Return (X, Y) of the center of cell containing provided text 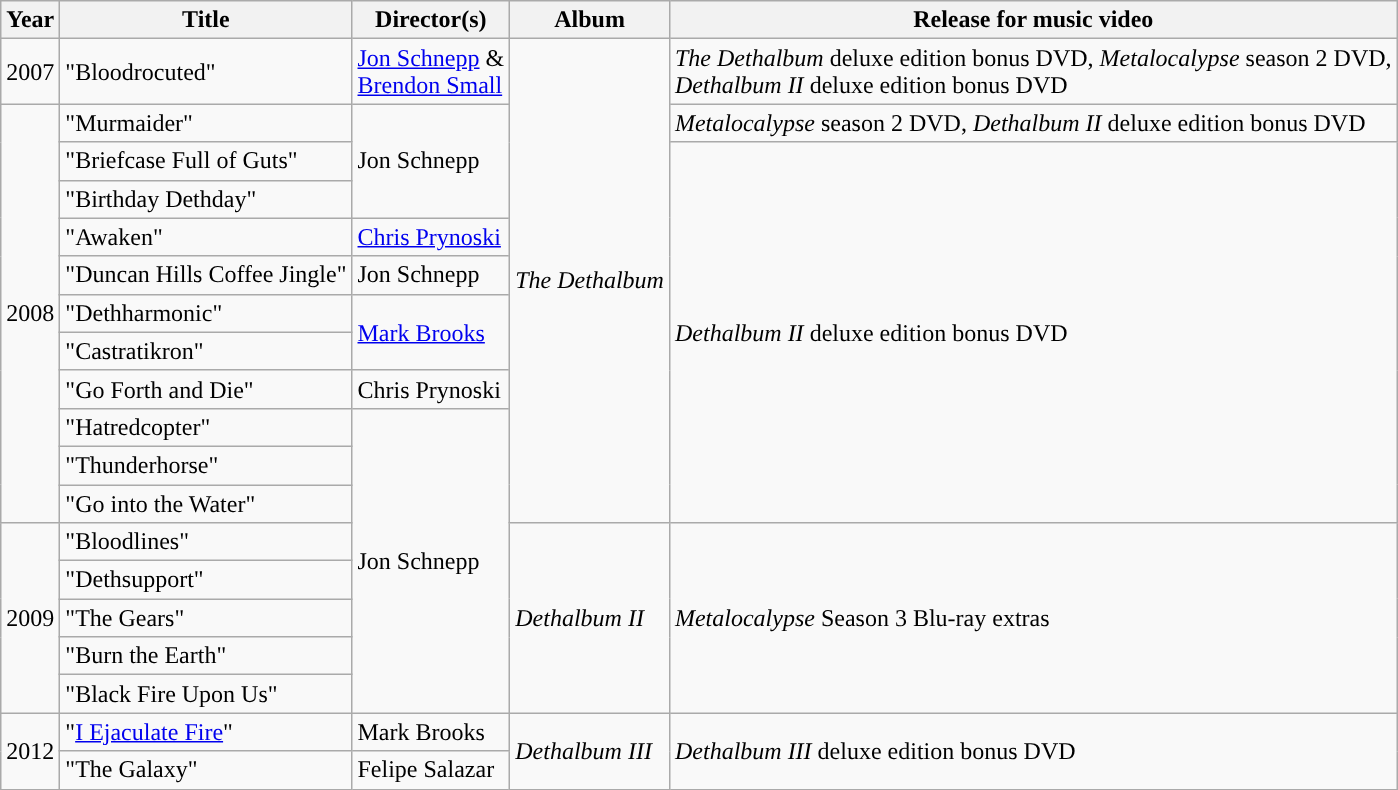
"Black Fire Upon Us" (206, 694)
"Awaken" (206, 237)
Dethalbum II (590, 618)
2008 (30, 314)
Dethalbum II deluxe edition bonus DVD (1033, 332)
"Dethharmonic" (206, 313)
2009 (30, 618)
The Dethalbum deluxe edition bonus DVD, Metalocalypse season 2 DVD,Dethalbum II deluxe edition bonus DVD (1033, 72)
"The Gears" (206, 618)
Dethalbum III (590, 751)
"Bloodlines" (206, 542)
Metalocalypse Season 3 Blu-ray extras (1033, 618)
2007 (30, 72)
"I Ejaculate Fire" (206, 732)
Jon Schnepp &Brendon Small (431, 72)
"Murmaider" (206, 123)
Dethalbum III deluxe edition bonus DVD (1033, 751)
"Thunderhorse" (206, 465)
Metalocalypse season 2 DVD, Dethalbum II deluxe edition bonus DVD (1033, 123)
Year (30, 20)
"Birthday Dethday" (206, 199)
"Hatredcopter" (206, 427)
2012 (30, 751)
Director(s) (431, 20)
"Duncan Hills Coffee Jingle" (206, 275)
Title (206, 20)
"The Galaxy" (206, 770)
"Bloodrocuted" (206, 72)
"Go Forth and Die" (206, 389)
"Burn the Earth" (206, 656)
Release for music video (1033, 20)
"Go into the Water" (206, 503)
"Dethsupport" (206, 580)
"Castratikron" (206, 351)
Felipe Salazar (431, 770)
"Briefcase Full of Guts" (206, 161)
Album (590, 20)
The Dethalbum (590, 281)
